Return the [X, Y] coordinate for the center point of the cell that contains the specified text.  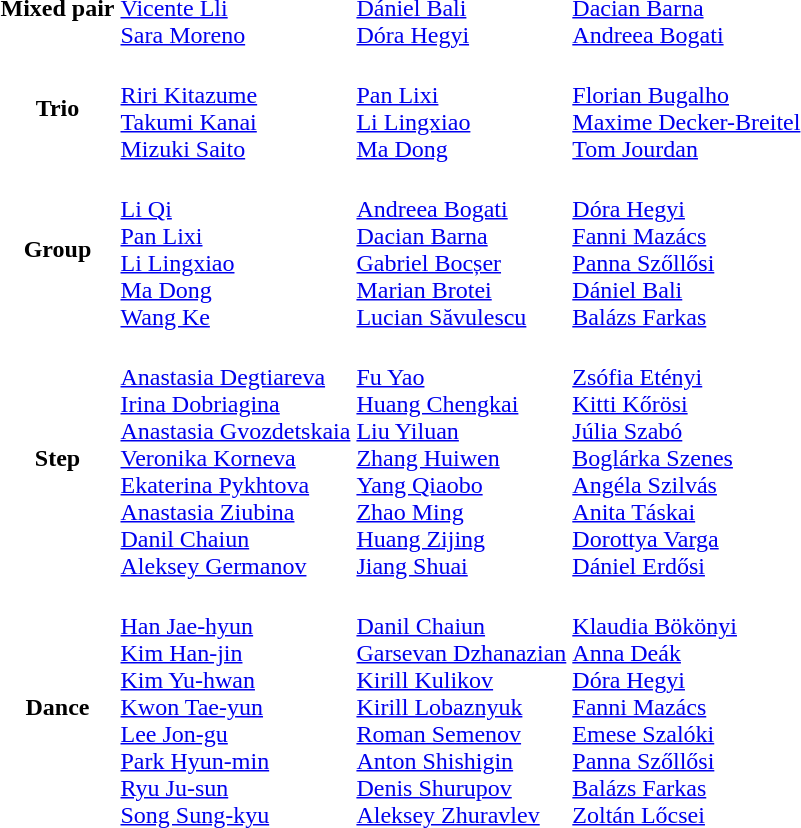
Anastasia DegtiarevaIrina DobriaginaAnastasia GvozdetskaiaVeronika KornevaEkaterina PykhtovaAnastasia ZiubinaDanil ChaiunAleksey Germanov [236, 458]
Andreea BogatiDacian BarnaGabriel BocșerMarian BroteiLucian Săvulescu [462, 250]
Li QiPan LixiLi LingxiaoMa DongWang Ke [236, 250]
Fu YaoHuang ChengkaiLiu YiluanZhang HuiwenYang QiaoboZhao MingHuang ZijingJiang Shuai [462, 458]
Pan LixiLi LingxiaoMa Dong [462, 108]
Riri KitazumeTakumi KanaiMizuki Saito [236, 108]
